Detect which cell encompasses the target text, then output its [X, Y] center coordinate. 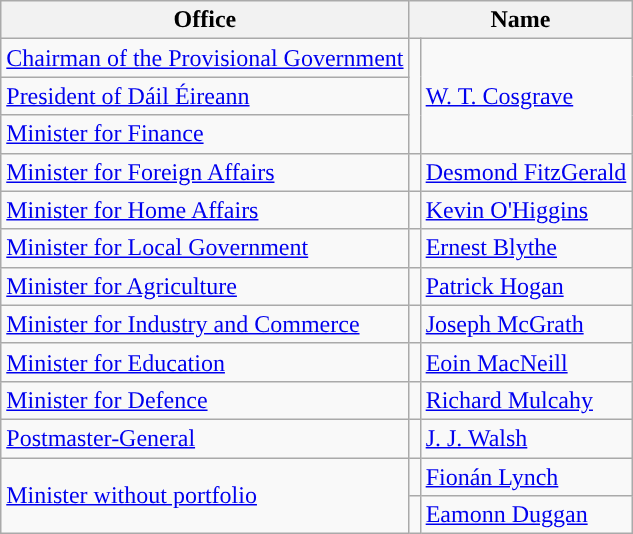
W. T. Cosgrave [526, 96]
Desmond FitzGerald [526, 172]
Patrick Hogan [526, 286]
Richard Mulcahy [526, 400]
President of Dáil Éireann [205, 96]
Eamonn Duggan [526, 515]
Ernest Blythe [526, 248]
Minister for Local Government [205, 248]
Minister for Home Affairs [205, 210]
Minister for Finance [205, 134]
Joseph McGrath [526, 324]
Minister for Industry and Commerce [205, 324]
Chairman of the Provisional Government [205, 58]
Minister for Education [205, 362]
Minister for Foreign Affairs [205, 172]
Eoin MacNeill [526, 362]
Office [205, 20]
Fionán Lynch [526, 477]
Kevin O'Higgins [526, 210]
Postmaster-General [205, 438]
Minister without portfolio [205, 496]
Minister for Agriculture [205, 286]
Name [520, 20]
Minister for Defence [205, 400]
J. J. Walsh [526, 438]
